Provide the [X, Y] coordinate of the cell's center where the given text is located.  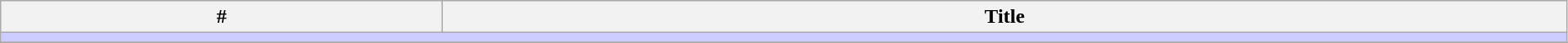
# [222, 17]
Title [1005, 17]
